Determine the [x, y] coordinate at the center of the cell enclosing the given text.  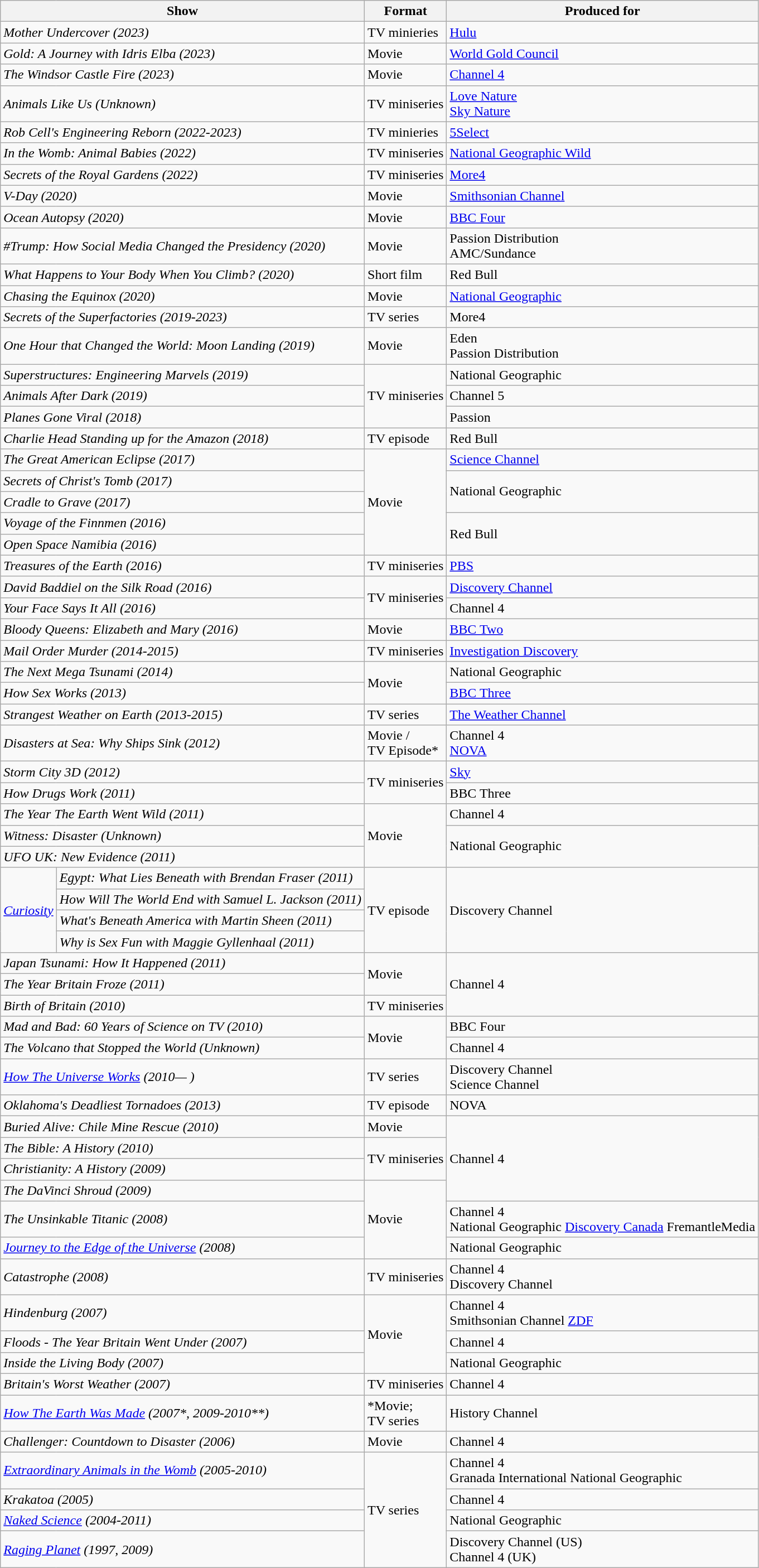
Voyage of the Finnmen (2016) [183, 523]
In the Womb: Animal Babies (2022) [183, 153]
Birth of Britain (2010) [183, 1006]
NOVA [602, 1106]
Short film [406, 274]
Storm City 3D (2012) [183, 772]
Love NatureSky Nature [602, 104]
Channel 5 [602, 396]
The Bible: A History (2010) [183, 1148]
Format [406, 11]
One Hour that Changed the World: Moon Landing (2019) [183, 346]
The Next Mega Tsunami (2014) [183, 672]
Ocean Autopsy (2020) [183, 217]
Catastrophe (2008) [183, 1276]
Movie /TV Episode* [406, 743]
Rob Cell's Engineering Reborn (2022-2023) [183, 132]
Disasters at Sea: Why Ships Sink (2012) [183, 743]
The Year Britain Froze (2011) [183, 984]
Bloody Queens: Elizabeth and Mary (2016) [183, 629]
Christianity: A History (2009) [183, 1169]
Mail Order Murder (2014-2015) [183, 651]
How The Earth Was Made (2007*, 2009-2010**) [183, 1412]
Secrets of Christ's Tomb (2017) [183, 481]
How The Universe Works (2010— ) [183, 1077]
PBS [602, 566]
Animals After Dark (2019) [183, 396]
How Sex Works (2013) [183, 693]
Krakatoa (2005) [183, 1499]
Why is Sex Fun with Maggie Gyllenhaal (2011) [210, 942]
Sky [602, 772]
Oklahoma's Deadliest Tornadoes (2013) [183, 1106]
Cradle to Grave (2017) [183, 502]
Passion [602, 417]
Channel 4Granada International National Geographic [602, 1470]
Buried Alive: Chile Mine Rescue (2010) [183, 1127]
What's Beneath America with Martin Sheen (2011) [210, 920]
The Weather Channel [602, 715]
*Movie;TV series [406, 1412]
Channel 4National Geographic Discovery Canada FremantleMedia [602, 1219]
Channel 4NOVA [602, 743]
Open Space Namibia (2016) [183, 544]
BBC Two [602, 629]
Channel 4Discovery Channel [602, 1276]
The Great American Eclipse (2017) [183, 460]
Discovery Channel (US)Channel 4 (UK) [602, 1550]
The Volcano that Stopped the World (Unknown) [183, 1048]
The DaVinci Shroud (2009) [183, 1190]
#Trump: How Social Media Changed the Presidency (2020) [183, 245]
Floods - The Year Britain Went Under (2007) [183, 1342]
Chasing the Equinox (2020) [183, 296]
Naked Science (2004-2011) [183, 1521]
National Geographic Wild [602, 153]
Secrets of the Royal Gardens (2022) [183, 175]
Strangest Weather on Earth (2013-2015) [183, 715]
Curiosity [28, 910]
Japan Tsunami: How It Happened (2011) [183, 963]
How Drugs Work (2011) [183, 793]
Channel 4Smithsonian Channel ZDF [602, 1313]
Hulu [602, 32]
World Gold Council [602, 54]
Smithsonian Channel [602, 196]
Charlie Head Standing up for the Amazon (2018) [183, 438]
Show [183, 11]
Journey to the Edge of the Universe (2008) [183, 1248]
5Select [602, 132]
David Baddiel on the Silk Road (2016) [183, 587]
Britain's Worst Weather (2007) [183, 1384]
Hindenburg (2007) [183, 1313]
Animals Like Us (Unknown) [183, 104]
How Will The World End with Samuel L. Jackson (2011) [210, 899]
Inside the Living Body (2007) [183, 1363]
Challenger: Countdown to Disaster (2006) [183, 1442]
The Year The Earth Went Wild (2011) [183, 814]
Mad and Bad: 60 Years of Science on TV (2010) [183, 1027]
Superstructures: Engineering Marvels (2019) [183, 375]
Extraordinary Animals in the Womb (2005-2010) [183, 1470]
Passion DistributionAMC/Sundance [602, 245]
The Windsor Castle Fire (2023) [183, 75]
UFO UK: New Evidence (2011) [183, 857]
Gold: A Journey with Idris Elba (2023) [183, 54]
Discovery ChannelScience Channel [602, 1077]
Mother Undercover (2023) [183, 32]
Raging Planet (1997, 2009) [183, 1550]
Treasures of the Earth (2016) [183, 566]
What Happens to Your Body When You Climb? (2020) [183, 274]
Investigation Discovery [602, 651]
EdenPassion Distribution [602, 346]
Planes Gone Viral (2018) [183, 417]
Witness: Disaster (Unknown) [183, 836]
Secrets of the Superfactories (2019-2023) [183, 317]
Your Face Says It All (2016) [183, 608]
Produced for [602, 11]
History Channel [602, 1412]
Science Channel [602, 460]
V-Day (2020) [183, 196]
The Unsinkable Titanic (2008) [183, 1219]
Egypt: What Lies Beneath with Brendan Fraser (2011) [210, 878]
